Identify which cell holds the provided text, then report its (X, Y) central coordinate. 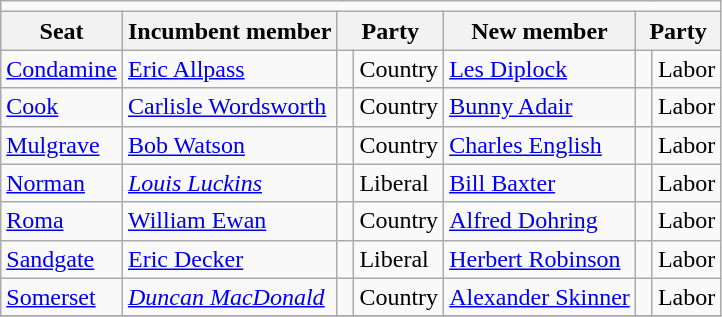
Somerset (62, 297)
Bunny Adair (540, 107)
Eric Allpass (229, 69)
William Ewan (229, 221)
Duncan MacDonald (229, 297)
Louis Luckins (229, 183)
Eric Decker (229, 259)
Incumbent member (229, 31)
Herbert Robinson (540, 259)
Charles English (540, 145)
Seat (62, 31)
Norman (62, 183)
Carlisle Wordsworth (229, 107)
Mulgrave (62, 145)
Alexander Skinner (540, 297)
Alfred Dohring (540, 221)
Cook (62, 107)
New member (540, 31)
Condamine (62, 69)
Les Diplock (540, 69)
Bill Baxter (540, 183)
Roma (62, 221)
Sandgate (62, 259)
Bob Watson (229, 145)
